Identify which cell holds the provided text, then report its (x, y) central coordinate. 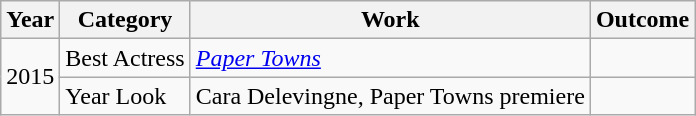
Paper Towns (390, 58)
Cara Delevingne, Paper Towns premiere (390, 96)
Work (390, 20)
Best Actress (125, 58)
Year Look (125, 96)
2015 (30, 77)
Category (125, 20)
Outcome (642, 20)
Year (30, 20)
